Extract the (X, Y) coordinate from the center of the cell holding the provided text.  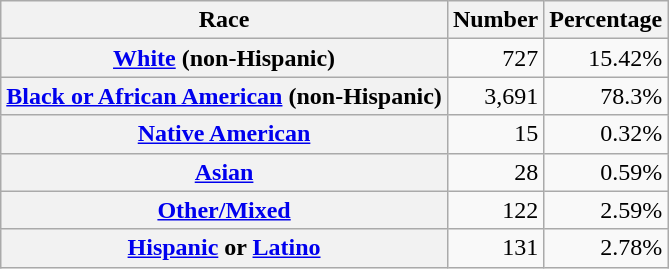
Native American (224, 134)
122 (495, 210)
2.59% (606, 210)
Race (224, 20)
131 (495, 248)
0.32% (606, 134)
Percentage (606, 20)
28 (495, 172)
Asian (224, 172)
2.78% (606, 248)
15 (495, 134)
Black or African American (non-Hispanic) (224, 96)
3,691 (495, 96)
Hispanic or Latino (224, 248)
Number (495, 20)
White (non-Hispanic) (224, 58)
0.59% (606, 172)
15.42% (606, 58)
78.3% (606, 96)
727 (495, 58)
Other/Mixed (224, 210)
